Pinpoint the cell where the given text exists, returning its [x, y] midpoint coordinate. 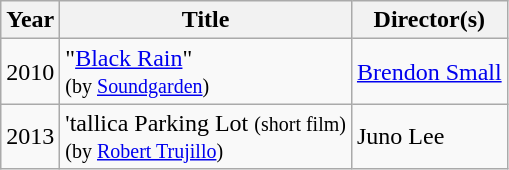
Year [30, 20]
Juno Lee [429, 136]
2010 [30, 72]
Title [206, 20]
'tallica Parking Lot (short film)(by Robert Trujillo) [206, 136]
Brendon Small [429, 72]
"Black Rain"(by Soundgarden) [206, 72]
2013 [30, 136]
Director(s) [429, 20]
